From the cell containing the given text, extract its center point as [X, Y] coordinate. 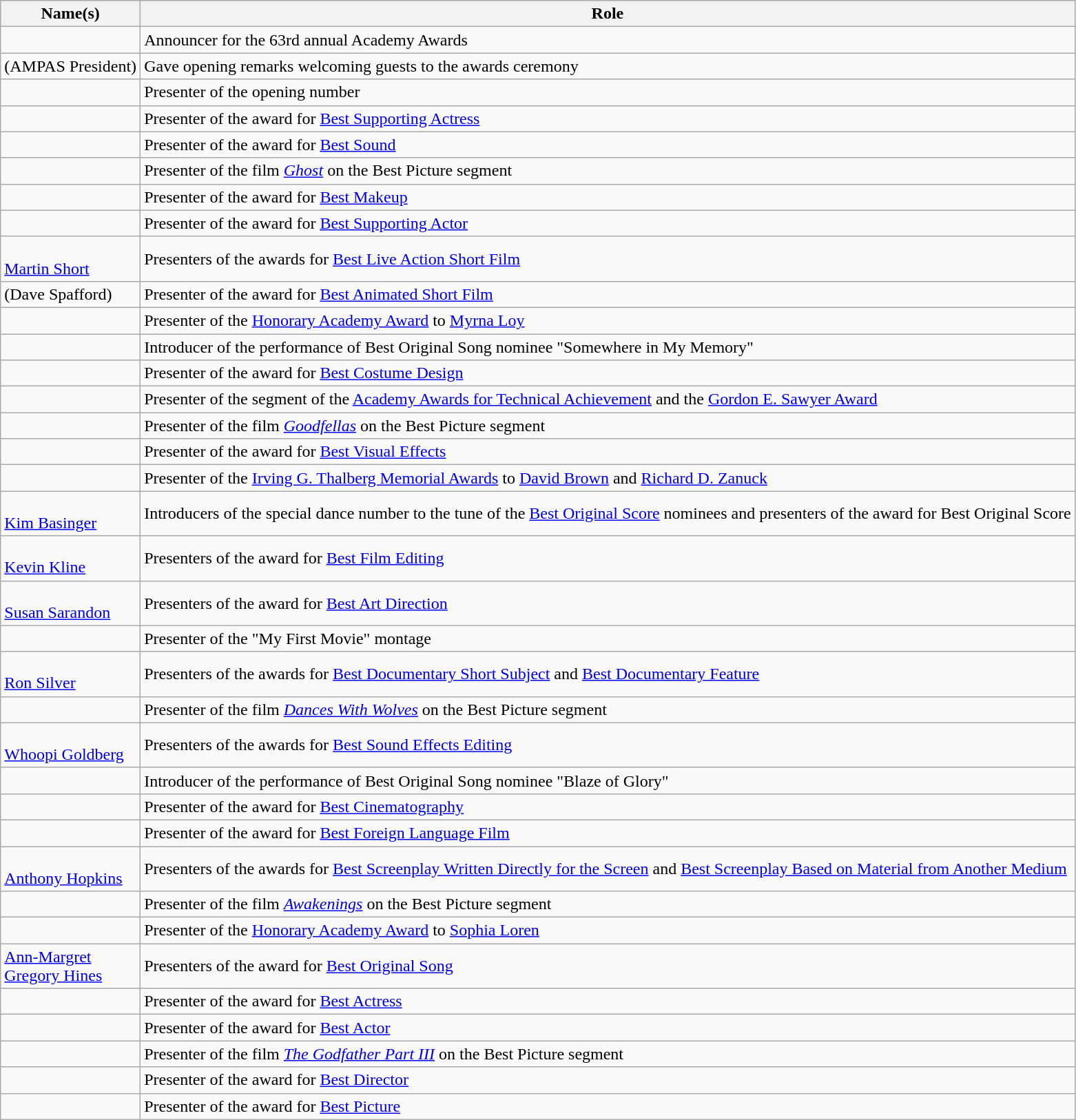
Role [608, 14]
Introducer of the performance of Best Original Song nominee "Blaze of Glory" [608, 780]
Gave opening remarks welcoming guests to the awards ceremony [608, 66]
Presenter of the Irving G. Thalberg Memorial Awards to David Brown and Richard D. Zanuck [608, 478]
Introducer of the performance of Best Original Song nominee "Somewhere in My Memory" [608, 346]
Presenter of the award for Best Actor [608, 1028]
Presenters of the awards for Best Screenplay Written Directly for the Screen and Best Screenplay Based on Material from Another Medium [608, 868]
Presenter of the award for Best Foreign Language Film [608, 833]
Presenters of the awards for Best Live Action Short Film [608, 259]
Presenters of the award for Best Film Editing [608, 558]
Presenter of the Honorary Academy Award to Myrna Loy [608, 320]
Presenter of the award for Best Director [608, 1080]
Presenter of the award for Best Supporting Actor [608, 223]
Presenter of the "My First Movie" montage [608, 639]
(Dave Spafford) [70, 294]
Anthony Hopkins [70, 868]
Ron Silver [70, 674]
Presenter of the opening number [608, 92]
Presenter of the award for Best Makeup [608, 197]
Presenter of the award for Best Picture [608, 1106]
Presenter of the award for Best Visual Effects [608, 452]
Kevin Kline [70, 558]
Presenters of the awards for Best Documentary Short Subject and Best Documentary Feature [608, 674]
Presenter of the award for Best Cinematography [608, 807]
Presenters of the award for Best Original Song [608, 966]
(AMPAS President) [70, 66]
Presenter of the film Ghost on the Best Picture segment [608, 171]
Ann-MargretGregory Hines [70, 966]
Presenter of the film Awakenings on the Best Picture segment [608, 904]
Presenter of the film The Godfather Part III on the Best Picture segment [608, 1054]
Presenter of the film Goodfellas on the Best Picture segment [608, 426]
Susan Sarandon [70, 603]
Presenter of the award for Best Costume Design [608, 373]
Presenter of the segment of the Academy Awards for Technical Achievement and the Gordon E. Sawyer Award [608, 400]
Name(s) [70, 14]
Presenters of the awards for Best Sound Effects Editing [608, 745]
Presenters of the award for Best Art Direction [608, 603]
Martin Short [70, 259]
Announcer for the 63rd annual Academy Awards [608, 40]
Presenter of the Honorary Academy Award to Sophia Loren [608, 931]
Introducers of the special dance number to the tune of the Best Original Score nominees and presenters of the award for Best Original Score [608, 514]
Presenter of the award for Best Supporting Actress [608, 118]
Presenter of the award for Best Animated Short Film [608, 294]
Whoopi Goldberg [70, 745]
Presenter of the award for Best Actress [608, 1002]
Presenter of the award for Best Sound [608, 145]
Kim Basinger [70, 514]
Presenter of the film Dances With Wolves on the Best Picture segment [608, 709]
